Pinpoint the cell where the given text exists, returning its [x, y] midpoint coordinate. 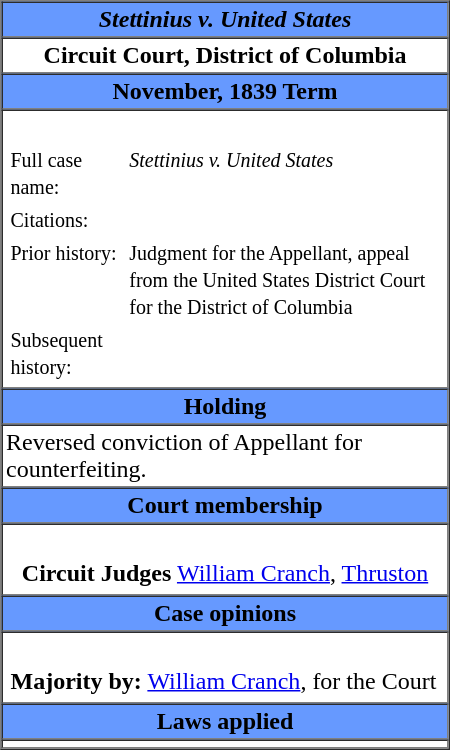
Circuit Court, District of Columbia [226, 56]
Reversed conviction of Appellant for counterfeiting. [226, 456]
November, 1839 Term [226, 92]
Holding [226, 406]
Subsequent history: [67, 352]
Full case name: [67, 172]
Citations: [67, 219]
Court membership [226, 506]
Judgment for the Appellant, appeal from the United States District Court for the District of Columbia [284, 279]
Case opinions [226, 614]
Laws applied [226, 722]
Prior history: [67, 279]
